Capture the cell that displays the provided text and extract its [x, y] central coordinate. 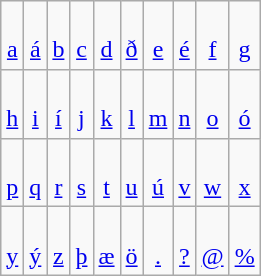
w [212, 172]
x [244, 172]
h [12, 104]
@ [212, 242]
l [132, 104]
á [36, 36]
o [212, 104]
r [58, 172]
s [82, 172]
y [12, 242]
þ [82, 242]
ð [132, 36]
d [106, 36]
e [158, 36]
k [106, 104]
u [132, 172]
ó [244, 104]
. [158, 242]
c [82, 36]
f [212, 36]
j [82, 104]
i [36, 104]
é [184, 36]
g [244, 36]
n [184, 104]
a [12, 36]
ý [36, 242]
v [184, 172]
% [244, 242]
í [58, 104]
q [36, 172]
b [58, 36]
æ [106, 242]
z [58, 242]
p [12, 172]
m [158, 104]
ö [132, 242]
t [106, 172]
? [184, 242]
ú [158, 172]
